Provide the (x, y) coordinate of the cell's center where the given text is located.  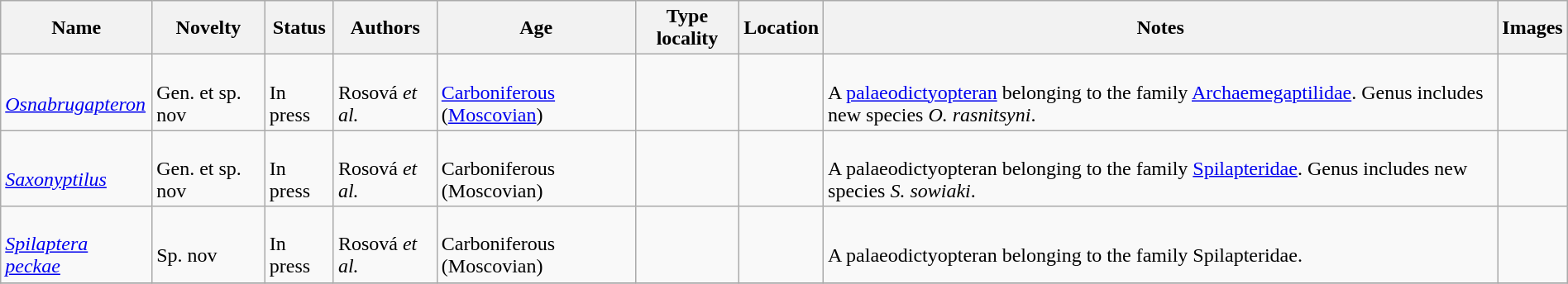
Notes (1161, 28)
A palaeodictyopteran belonging to the family Spilapteridae. Genus includes new species S. sowiaki. (1161, 168)
Location (782, 28)
A palaeodictyopteran belonging to the family Archaemegaptilidae. Genus includes new species O. rasnitsyni. (1161, 92)
Saxonyptilus (76, 168)
Novelty (208, 28)
Images (1532, 28)
Osnabrugapteron (76, 92)
Age (536, 28)
Authors (385, 28)
Name (76, 28)
Sp. nov (208, 244)
Type locality (687, 28)
A palaeodictyopteran belonging to the family Spilapteridae. (1161, 244)
Spilaptera peckae (76, 244)
Status (299, 28)
